For the text-containing cell, return its midpoint in (x, y) coordinate format. 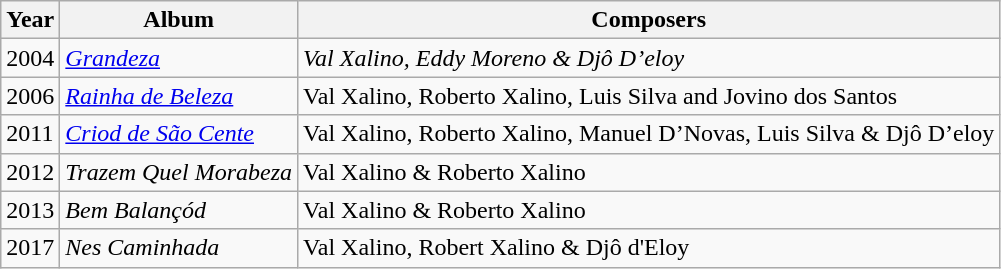
2011 (30, 134)
Bem Balançód (179, 210)
Val Xalino, Roberto Xalino, Luis Silva and Jovino dos Santos (649, 96)
2004 (30, 58)
Composers (649, 20)
Album (179, 20)
Val Xalino, Robert Xalino & Djô d'Eloy (649, 248)
Nes Caminhada (179, 248)
2012 (30, 172)
2006 (30, 96)
Rainha de Beleza (179, 96)
Val Xalino, Roberto Xalino, Manuel D’Novas, Luis Silva & Djô D’eloy (649, 134)
Criod de São Cente (179, 134)
2017 (30, 248)
Val Xalino, Eddy Moreno & Djô D’eloy (649, 58)
2013 (30, 210)
Year (30, 20)
Grandeza (179, 58)
Trazem Quel Morabeza (179, 172)
